Locate the cell with the specified text and output its [x, y] center coordinate. 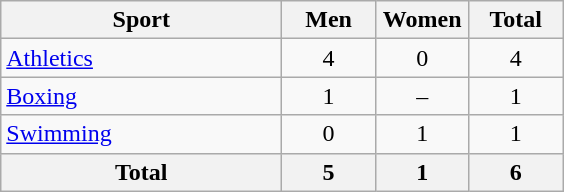
Sport [142, 20]
– [422, 96]
Athletics [142, 58]
Women [422, 20]
5 [329, 172]
Men [329, 20]
6 [516, 172]
Swimming [142, 134]
Boxing [142, 96]
